Pinpoint the cell where the given text exists, returning its (x, y) midpoint coordinate. 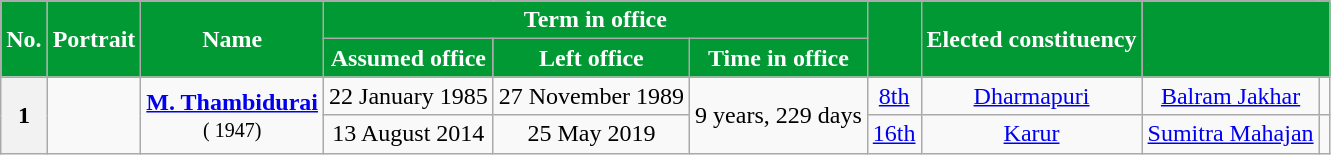
13 August 2014 (409, 134)
Elected constituency (1032, 39)
9 years, 229 days (779, 115)
Assumed office (409, 58)
Term in office (596, 20)
No. (24, 39)
Name (232, 39)
16th (894, 134)
Time in office (779, 58)
Karur (1032, 134)
M. Thambidurai( 1947) (232, 115)
27 November 1989 (591, 96)
Balram Jakhar (1230, 96)
8th (894, 96)
Portrait (94, 39)
Sumitra Mahajan (1230, 134)
Dharmapuri (1032, 96)
25 May 2019 (591, 134)
1 (24, 115)
22 January 1985 (409, 96)
Left office (591, 58)
